From the cell containing the given text, extract its center point as (x, y) coordinate. 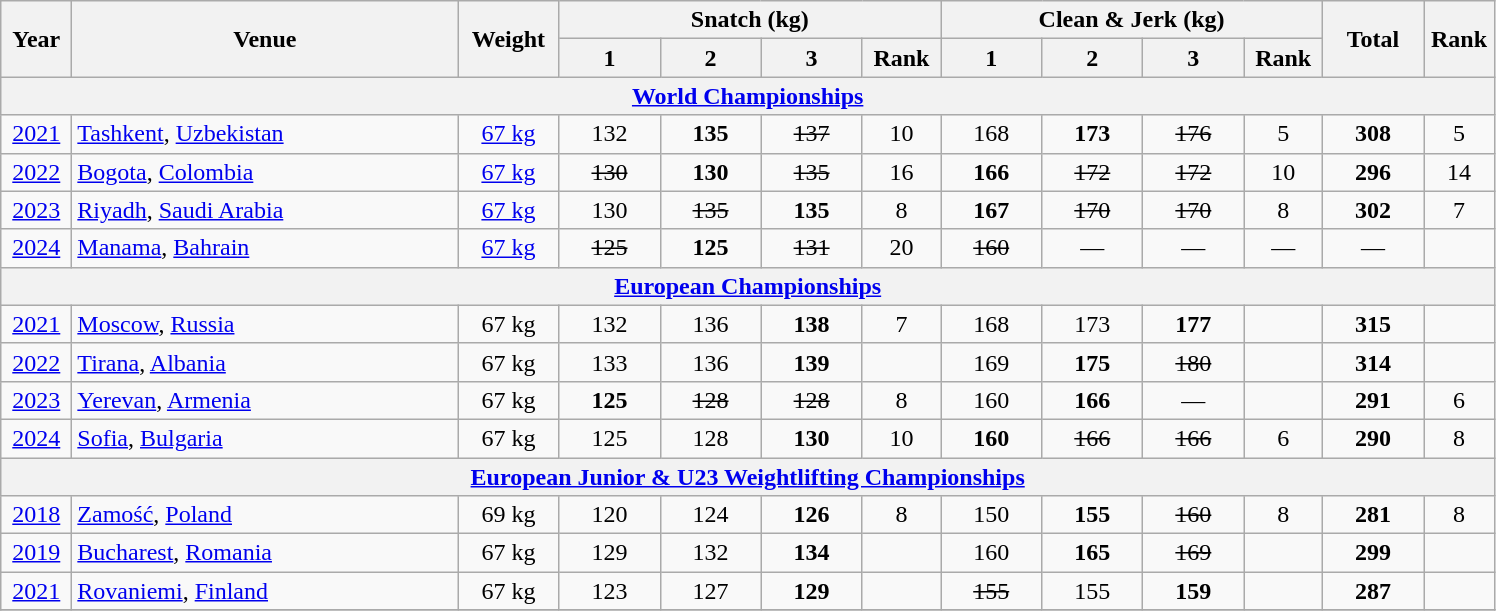
139 (812, 362)
281 (1372, 515)
Snatch (kg) (750, 20)
Sofia, Bulgaria (265, 438)
180 (1194, 362)
296 (1372, 172)
287 (1372, 591)
Tirana, Albania (265, 362)
16 (902, 172)
131 (812, 248)
120 (610, 515)
175 (1092, 362)
314 (1372, 362)
138 (812, 324)
134 (812, 553)
2018 (36, 515)
176 (1194, 134)
World Championships (748, 96)
Zamość, Poland (265, 515)
Year (36, 39)
302 (1372, 210)
Rovaniemi, Finland (265, 591)
Venue (265, 39)
167 (992, 210)
133 (610, 362)
123 (610, 591)
315 (1372, 324)
291 (1372, 400)
14 (1460, 172)
Yerevan, Armenia (265, 400)
Riyadh, Saudi Arabia (265, 210)
150 (992, 515)
Weight (508, 39)
308 (1372, 134)
Moscow, Russia (265, 324)
127 (710, 591)
290 (1372, 438)
126 (812, 515)
137 (812, 134)
Clean & Jerk (kg) (1132, 20)
124 (710, 515)
165 (1092, 553)
European Championships (748, 286)
Total (1372, 39)
Manama, Bahrain (265, 248)
177 (1194, 324)
Tashkent, Uzbekistan (265, 134)
Bogota, Colombia (265, 172)
European Junior & U23 Weightlifting Championships (748, 477)
159 (1194, 591)
20 (902, 248)
69 kg (508, 515)
299 (1372, 553)
2019 (36, 553)
Bucharest, Romania (265, 553)
